Output the (x, y) coordinate of the center of the cell containing the given text.  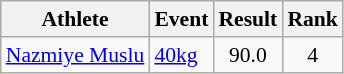
4 (312, 55)
Nazmiye Muslu (76, 55)
Athlete (76, 19)
40kg (181, 55)
Rank (312, 19)
90.0 (248, 55)
Event (181, 19)
Result (248, 19)
